Capture the cell that displays the provided text and extract its (x, y) central coordinate. 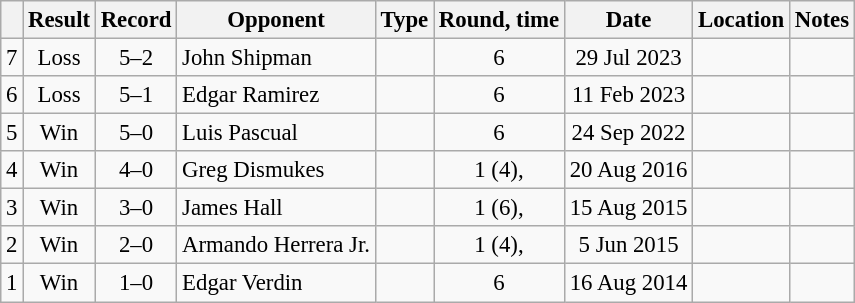
1 (6), (500, 208)
1–0 (136, 283)
Notes (822, 20)
3–0 (136, 208)
5–0 (136, 133)
Round, time (500, 20)
James Hall (276, 208)
15 Aug 2015 (628, 208)
7 (12, 58)
3 (12, 208)
5–1 (136, 95)
16 Aug 2014 (628, 283)
Result (60, 20)
Type (404, 20)
5 (12, 133)
4–0 (136, 170)
Record (136, 20)
24 Sep 2022 (628, 133)
Date (628, 20)
Location (742, 20)
Edgar Ramirez (276, 95)
5–2 (136, 58)
29 Jul 2023 (628, 58)
Opponent (276, 20)
Greg Dismukes (276, 170)
2–0 (136, 245)
Luis Pascual (276, 133)
20 Aug 2016 (628, 170)
4 (12, 170)
2 (12, 245)
11 Feb 2023 (628, 95)
Edgar Verdin (276, 283)
John Shipman (276, 58)
1 (12, 283)
Armando Herrera Jr. (276, 245)
5 Jun 2015 (628, 245)
